Output the [x, y] coordinate of the center of the cell containing the given text.  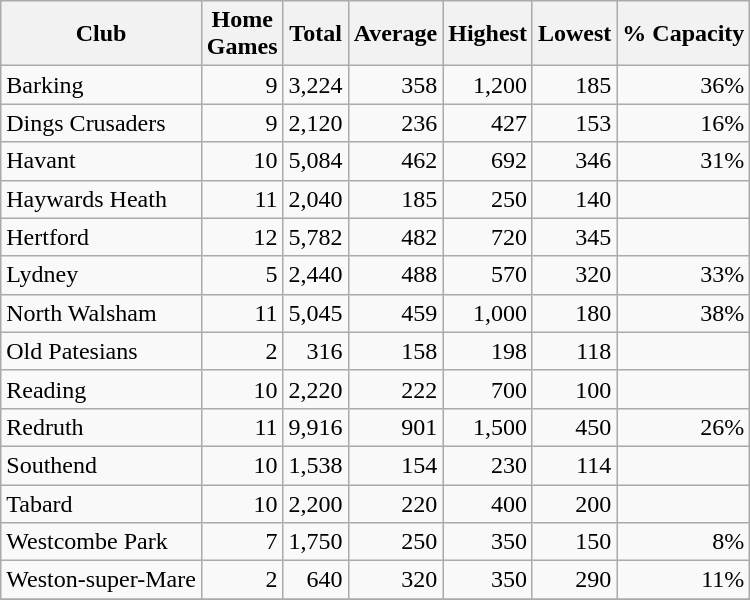
150 [574, 542]
1,000 [488, 313]
220 [396, 503]
200 [574, 503]
33% [684, 275]
118 [574, 351]
358 [396, 85]
Southend [102, 465]
488 [396, 275]
1,500 [488, 427]
North Walsham [102, 313]
1,538 [316, 465]
16% [684, 123]
% Capacity [684, 34]
Lowest [574, 34]
720 [488, 237]
Lydney [102, 275]
11% [684, 580]
5 [242, 275]
901 [396, 427]
2,200 [316, 503]
26% [684, 427]
31% [684, 161]
400 [488, 503]
5,782 [316, 237]
640 [316, 580]
450 [574, 427]
2,220 [316, 389]
5,045 [316, 313]
1,200 [488, 85]
Haywards Heath [102, 199]
Total [316, 34]
Reading [102, 389]
Dings Crusaders [102, 123]
Hertford [102, 237]
12 [242, 237]
Average [396, 34]
2,440 [316, 275]
3,224 [316, 85]
Redruth [102, 427]
570 [488, 275]
316 [316, 351]
2,120 [316, 123]
180 [574, 313]
153 [574, 123]
38% [684, 313]
345 [574, 237]
230 [488, 465]
140 [574, 199]
Old Patesians [102, 351]
236 [396, 123]
2,040 [316, 199]
100 [574, 389]
36% [684, 85]
482 [396, 237]
1,750 [316, 542]
Havant [102, 161]
7 [242, 542]
Club [102, 34]
5,084 [316, 161]
HomeGames [242, 34]
427 [488, 123]
290 [574, 580]
Barking [102, 85]
459 [396, 313]
9,916 [316, 427]
222 [396, 389]
Highest [488, 34]
158 [396, 351]
154 [396, 465]
8% [684, 542]
Tabard [102, 503]
198 [488, 351]
692 [488, 161]
114 [574, 465]
346 [574, 161]
Westcombe Park [102, 542]
700 [488, 389]
462 [396, 161]
Weston-super-Mare [102, 580]
